Return the [x, y] coordinate for the center point of the cell that contains the specified text.  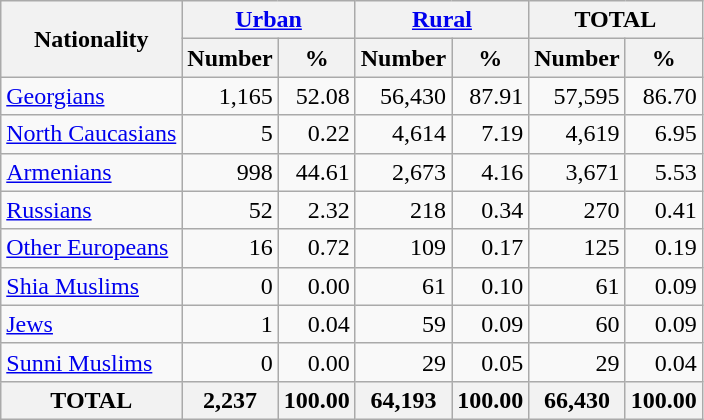
218 [403, 210]
Georgians [92, 96]
2.32 [316, 210]
5 [230, 134]
7.19 [490, 134]
Other Europeans [92, 248]
44.61 [316, 172]
57,595 [577, 96]
4,619 [577, 134]
2,237 [230, 400]
56,430 [403, 96]
6.95 [664, 134]
0.34 [490, 210]
270 [577, 210]
16 [230, 248]
59 [403, 324]
0.41 [664, 210]
Nationality [92, 39]
Russians [92, 210]
0.19 [664, 248]
52 [230, 210]
1,165 [230, 96]
5.53 [664, 172]
64,193 [403, 400]
4.16 [490, 172]
998 [230, 172]
Sunni Muslims [92, 362]
87.91 [490, 96]
52.08 [316, 96]
3,671 [577, 172]
0.05 [490, 362]
0.22 [316, 134]
0.10 [490, 286]
109 [403, 248]
0.17 [490, 248]
66,430 [577, 400]
125 [577, 248]
Armenians [92, 172]
Jews [92, 324]
North Caucasians [92, 134]
Urban [268, 20]
2,673 [403, 172]
60 [577, 324]
1 [230, 324]
0.72 [316, 248]
86.70 [664, 96]
Rural [442, 20]
Shia Muslims [92, 286]
4,614 [403, 134]
